Search for the cell housing the specified text and yield its [x, y] center coordinate. 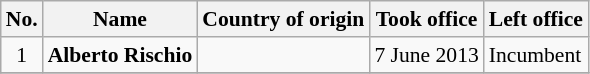
Left office [536, 19]
Name [120, 19]
No. [22, 19]
Country of origin [283, 19]
Took office [426, 19]
Incumbent [536, 55]
1 [22, 55]
7 June 2013 [426, 55]
Alberto Rischio [120, 55]
